Detect which cell encompasses the target text, then output its (x, y) center coordinate. 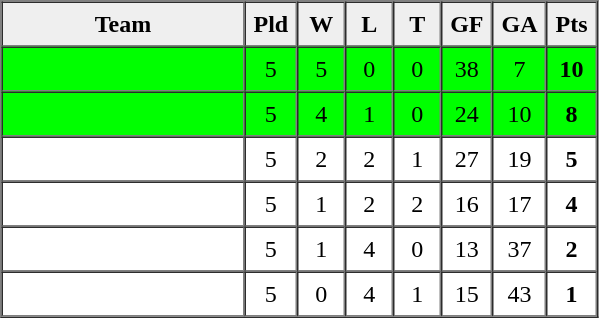
13 (466, 248)
38 (466, 68)
GA (520, 24)
8 (572, 114)
17 (520, 204)
43 (520, 294)
Team (124, 24)
24 (466, 114)
Pld (270, 24)
37 (520, 248)
7 (520, 68)
T (417, 24)
19 (520, 158)
16 (466, 204)
W (321, 24)
15 (466, 294)
Pts (572, 24)
27 (466, 158)
L (369, 24)
GF (466, 24)
